Identify which cell holds the provided text, then report its (X, Y) central coordinate. 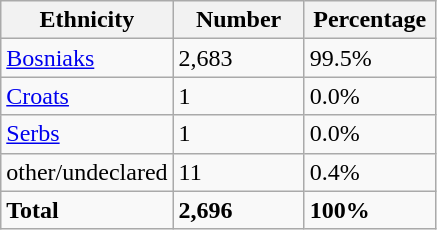
11 (238, 172)
0.4% (370, 172)
Ethnicity (87, 20)
Number (238, 20)
2,696 (238, 210)
Bosniaks (87, 58)
Serbs (87, 134)
Percentage (370, 20)
other/undeclared (87, 172)
100% (370, 210)
Total (87, 210)
2,683 (238, 58)
Croats (87, 96)
99.5% (370, 58)
